Find where the given text appears and provide that cell's center as (X, Y) coordinate. 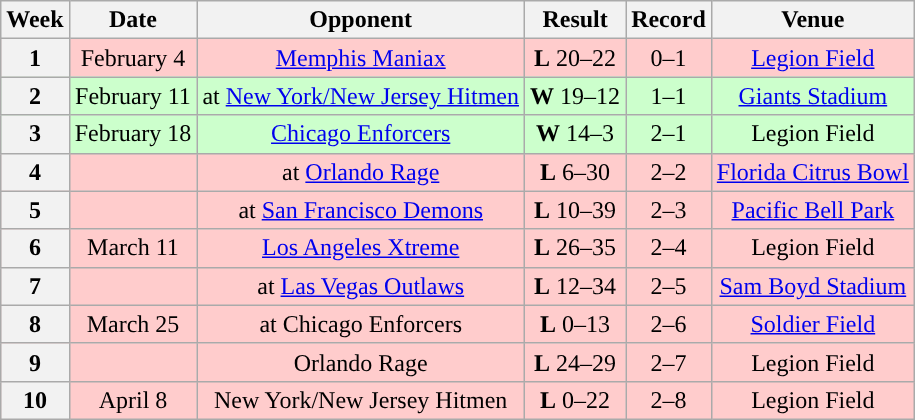
2–5 (669, 286)
2–2 (669, 172)
4 (35, 172)
Los Angeles Xtreme (361, 248)
Pacific Bell Park (812, 210)
March 11 (133, 248)
Giants Stadium (812, 96)
1 (35, 58)
at Las Vegas Outlaws (361, 286)
L 0–22 (576, 400)
at Chicago Enforcers (361, 324)
Week (35, 20)
L 10–39 (576, 210)
New York/New Jersey Hitmen (361, 400)
Result (576, 20)
February 4 (133, 58)
5 (35, 210)
Opponent (361, 20)
2–6 (669, 324)
2–8 (669, 400)
Florida Citrus Bowl (812, 172)
2 (35, 96)
L 6–30 (576, 172)
L 0–13 (576, 324)
6 (35, 248)
0–1 (669, 58)
April 8 (133, 400)
Venue (812, 20)
8 (35, 324)
2–3 (669, 210)
March 25 (133, 324)
Memphis Maniax (361, 58)
at San Francisco Demons (361, 210)
Sam Boyd Stadium (812, 286)
L 12–34 (576, 286)
Chicago Enforcers (361, 134)
9 (35, 362)
W 14–3 (576, 134)
L 24–29 (576, 362)
2–1 (669, 134)
February 11 (133, 96)
L 20–22 (576, 58)
at Orlando Rage (361, 172)
Record (669, 20)
1–1 (669, 96)
February 18 (133, 134)
2–4 (669, 248)
W 19–12 (576, 96)
2–7 (669, 362)
7 (35, 286)
Date (133, 20)
Orlando Rage (361, 362)
3 (35, 134)
10 (35, 400)
at New York/New Jersey Hitmen (361, 96)
Soldier Field (812, 324)
L 26–35 (576, 248)
